From the cell containing the given text, extract its center point as (x, y) coordinate. 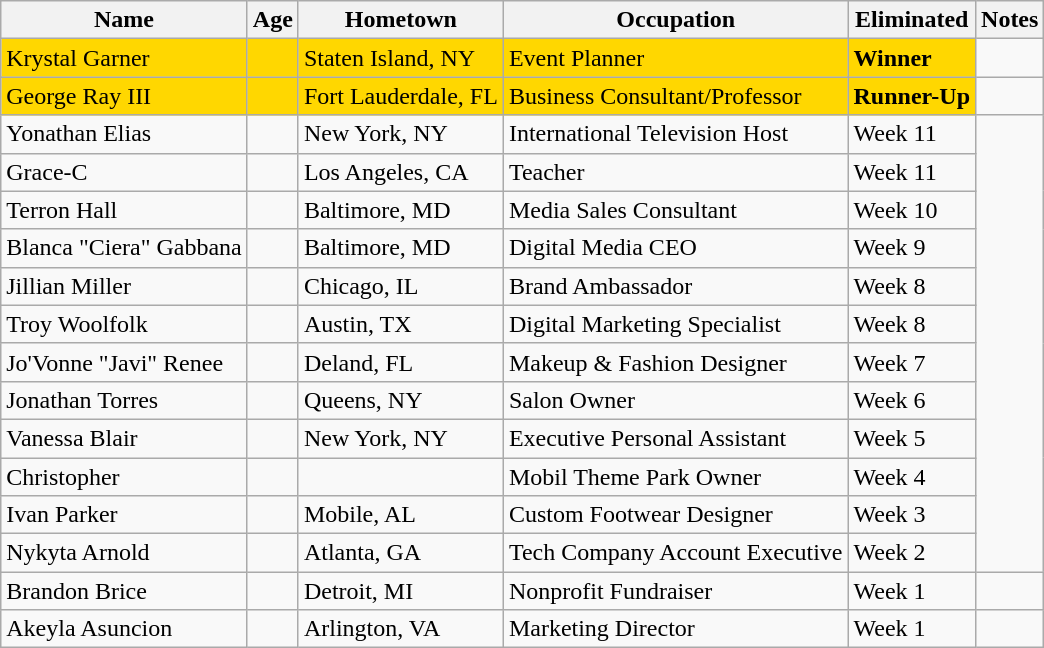
Nykyta Arnold (124, 553)
Salon Owner (676, 400)
Brand Ambassador (676, 286)
Blanca "Ciera" Gabbana (124, 248)
Event Planner (676, 58)
Krystal Garner (124, 58)
Business Consultant/Professor (676, 96)
Austin, TX (400, 324)
Occupation (676, 20)
Mobile, AL (400, 515)
Week 9 (912, 248)
Winner (912, 58)
Runner-Up (912, 96)
Nonprofit Fundraiser (676, 591)
Custom Footwear Designer (676, 515)
Ivan Parker (124, 515)
Yonathan Elias (124, 134)
Makeup & Fashion Designer (676, 362)
Week 5 (912, 438)
Week 10 (912, 210)
Fort Lauderdale, FL (400, 96)
Week 4 (912, 477)
Deland, FL (400, 362)
Media Sales Consultant (676, 210)
Los Angeles, CA (400, 172)
Jonathan Torres (124, 400)
Executive Personal Assistant (676, 438)
Tech Company Account Executive (676, 553)
Brandon Brice (124, 591)
Vanessa Blair (124, 438)
Week 2 (912, 553)
Chicago, IL (400, 286)
Week 7 (912, 362)
Name (124, 20)
Atlanta, GA (400, 553)
Staten Island, NY (400, 58)
Digital Media CEO (676, 248)
Mobil Theme Park Owner (676, 477)
Week 6 (912, 400)
Notes (1010, 20)
Eliminated (912, 20)
George Ray III (124, 96)
Troy Woolfolk (124, 324)
Detroit, MI (400, 591)
Digital Marketing Specialist (676, 324)
Terron Hall (124, 210)
Hometown (400, 20)
Teacher (676, 172)
Age (272, 20)
Christopher (124, 477)
Akeyla Asuncion (124, 629)
Week 3 (912, 515)
Marketing Director (676, 629)
International Television Host (676, 134)
Queens, NY (400, 400)
Jo'Vonne "Javi" Renee (124, 362)
Jillian Miller (124, 286)
Arlington, VA (400, 629)
Grace-C (124, 172)
